Output the (x, y) coordinate of the center of the cell containing the given text.  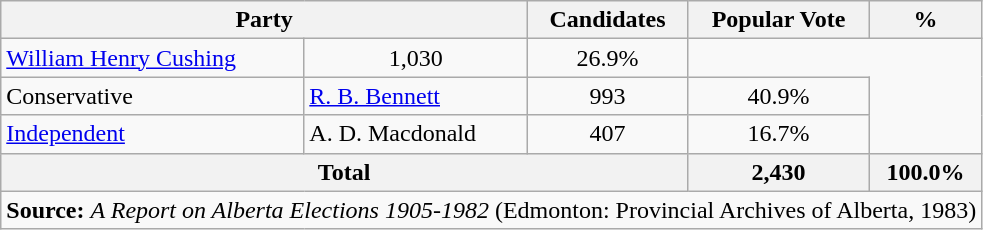
Independent (152, 134)
A. D. Macdonald (416, 134)
26.9% (607, 58)
993 (607, 96)
William Henry Cushing (152, 58)
40.9% (778, 96)
Popular Vote (778, 20)
407 (607, 134)
2,430 (778, 172)
1,030 (416, 58)
16.7% (778, 134)
Candidates (607, 20)
Source: A Report on Alberta Elections 1905-1982 (Edmonton: Provincial Archives of Alberta, 1983) (492, 210)
R. B. Bennett (416, 96)
Conservative (152, 96)
% (926, 20)
100.0% (926, 172)
Total (344, 172)
Party (264, 20)
